Return [X, Y] of the center of cell containing provided text 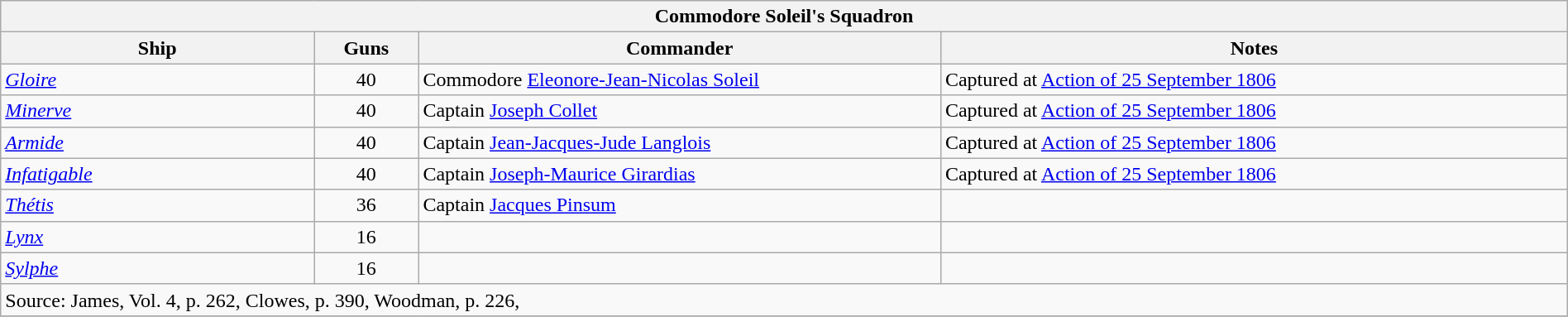
Notes [1254, 48]
Sylphe [157, 268]
Commander [680, 48]
Captain Joseph Collet [680, 111]
Thétis [157, 205]
Captain Jean-Jacques-Jude Langlois [680, 142]
36 [366, 205]
Lynx [157, 237]
Armide [157, 142]
Commodore Soleil's Squadron [784, 17]
Captain Jacques Pinsum [680, 205]
Gloire [157, 79]
Infatigable [157, 174]
Minerve [157, 111]
Ship [157, 48]
Source: James, Vol. 4, p. 262, Clowes, p. 390, Woodman, p. 226, [784, 300]
Captain Joseph-Maurice Girardias [680, 174]
Commodore Eleonore-Jean-Nicolas Soleil [680, 79]
Guns [366, 48]
